For the text-containing cell, return its midpoint in (x, y) coordinate format. 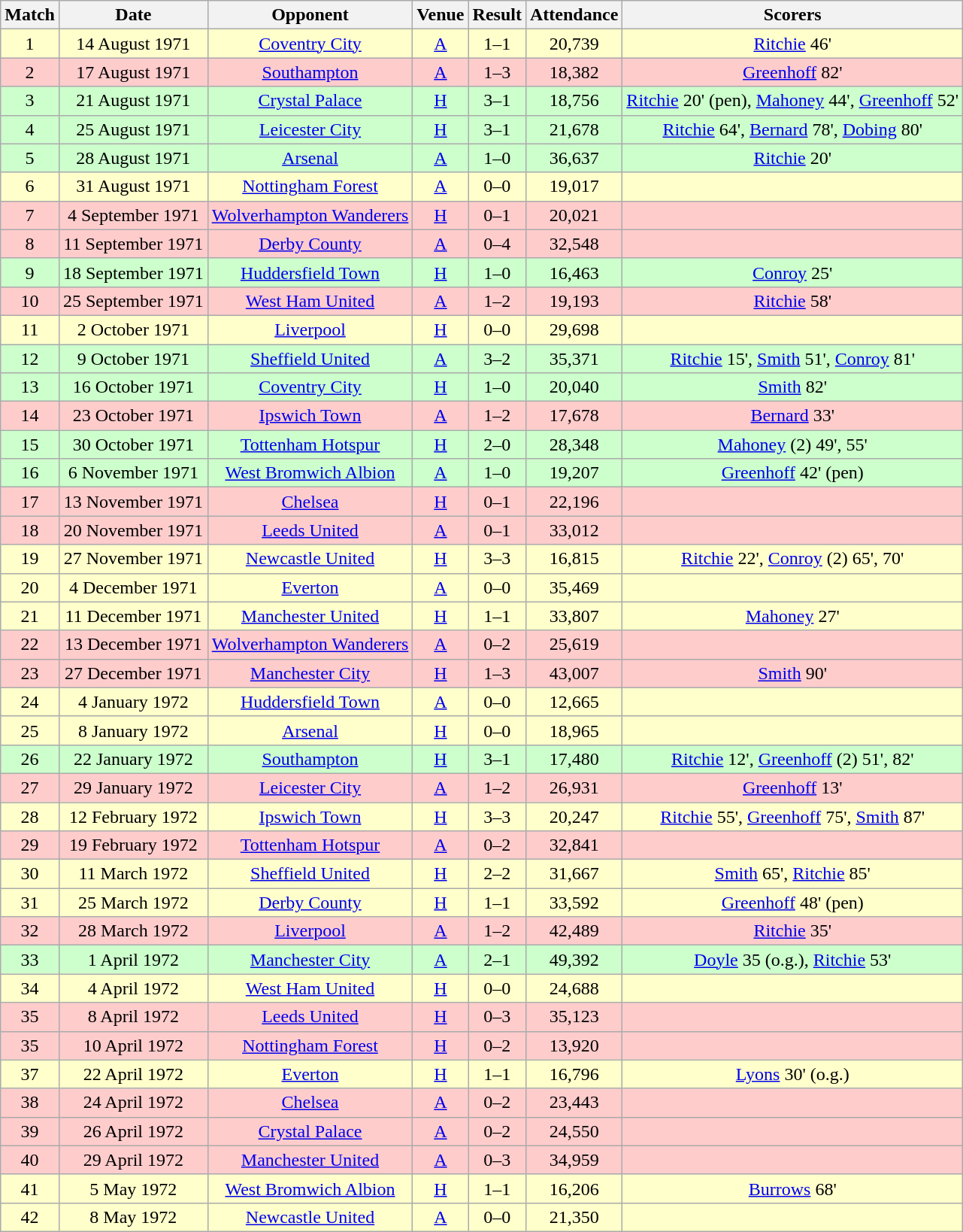
24 April 1972 (133, 1103)
26 (30, 759)
13 November 1971 (133, 502)
26 April 1972 (133, 1131)
21,678 (574, 129)
3–2 (497, 359)
Ritchie 64', Bernard 78', Dobing 80' (792, 129)
32,548 (574, 244)
43,007 (574, 673)
16,815 (574, 559)
Lyons 30' (o.g.) (792, 1074)
42,489 (574, 931)
16 October 1971 (133, 387)
18 September 1971 (133, 272)
Greenhoff 82' (792, 72)
33,012 (574, 530)
Ritchie 15', Smith 51', Conroy 81' (792, 359)
33,807 (574, 616)
2–1 (497, 960)
Conroy 25' (792, 272)
Mahoney (2) 49', 55' (792, 445)
25,619 (574, 645)
39 (30, 1131)
12 (30, 359)
12,665 (574, 702)
27 December 1971 (133, 673)
18,965 (574, 730)
42 (30, 1217)
23 (30, 673)
Result (497, 15)
28,348 (574, 445)
31,667 (574, 874)
10 (30, 301)
34,959 (574, 1160)
22 April 1972 (133, 1074)
17,480 (574, 759)
Match (30, 15)
4 April 1972 (133, 988)
28 (30, 816)
Greenhoff 42' (pen) (792, 473)
19,193 (574, 301)
11 (30, 329)
4 (30, 129)
26,931 (574, 787)
29 January 1972 (133, 787)
5 (30, 158)
Greenhoff 13' (792, 787)
8 (30, 244)
8 January 1972 (133, 730)
Ritchie 55', Greenhoff 75', Smith 87' (792, 816)
6 November 1971 (133, 473)
20 (30, 587)
19,207 (574, 473)
8 May 1972 (133, 1217)
Bernard 33' (792, 416)
17 August 1971 (133, 72)
Scorers (792, 15)
49,392 (574, 960)
21,350 (574, 1217)
14 (30, 416)
Doyle 35 (o.g.), Ritchie 53' (792, 960)
29 April 1972 (133, 1160)
Ritchie 46' (792, 44)
Smith 65', Ritchie 85' (792, 874)
20,247 (574, 816)
31 August 1971 (133, 187)
22,196 (574, 502)
24,688 (574, 988)
23 October 1971 (133, 416)
25 (30, 730)
7 (30, 215)
Ritchie 20' (pen), Mahoney 44', Greenhoff 52' (792, 101)
35,371 (574, 359)
18,382 (574, 72)
Ritchie 12', Greenhoff (2) 51', 82' (792, 759)
Venue (441, 15)
Ritchie 20' (792, 158)
25 September 1971 (133, 301)
12 February 1972 (133, 816)
Ritchie 58' (792, 301)
9 October 1971 (133, 359)
11 September 1971 (133, 244)
16,206 (574, 1188)
20,040 (574, 387)
27 November 1971 (133, 559)
34 (30, 988)
15 (30, 445)
Burrows 68' (792, 1188)
17 (30, 502)
13 December 1971 (133, 645)
32,841 (574, 845)
14 August 1971 (133, 44)
19 (30, 559)
29,698 (574, 329)
28 August 1971 (133, 158)
40 (30, 1160)
19,017 (574, 187)
Mahoney 27' (792, 616)
29 (30, 845)
37 (30, 1074)
30 October 1971 (133, 445)
21 (30, 616)
35,469 (574, 587)
20 November 1971 (133, 530)
0–4 (497, 244)
24,550 (574, 1131)
4 January 1972 (133, 702)
35,123 (574, 1017)
1 April 1972 (133, 960)
Greenhoff 48' (pen) (792, 903)
1 (30, 44)
Attendance (574, 15)
20,021 (574, 215)
25 August 1971 (133, 129)
33 (30, 960)
11 December 1971 (133, 616)
32 (30, 931)
2–0 (497, 445)
28 March 1972 (133, 931)
16,796 (574, 1074)
31 (30, 903)
22 (30, 645)
11 March 1972 (133, 874)
13 (30, 387)
17,678 (574, 416)
Smith 82' (792, 387)
Date (133, 15)
8 April 1972 (133, 1017)
3 (30, 101)
Smith 90' (792, 673)
Ritchie 22', Conroy (2) 65', 70' (792, 559)
2 (30, 72)
16,463 (574, 272)
30 (30, 874)
38 (30, 1103)
18 (30, 530)
22 January 1972 (133, 759)
41 (30, 1188)
4 September 1971 (133, 215)
Ritchie 35' (792, 931)
25 March 1972 (133, 903)
9 (30, 272)
24 (30, 702)
Opponent (310, 15)
5 May 1972 (133, 1188)
21 August 1971 (133, 101)
2 October 1971 (133, 329)
10 April 1972 (133, 1045)
16 (30, 473)
13,920 (574, 1045)
2–2 (497, 874)
6 (30, 187)
20,739 (574, 44)
27 (30, 787)
36,637 (574, 158)
33,592 (574, 903)
18,756 (574, 101)
4 December 1971 (133, 587)
23,443 (574, 1103)
19 February 1972 (133, 845)
